From the cell containing the given text, extract its center point as [X, Y] coordinate. 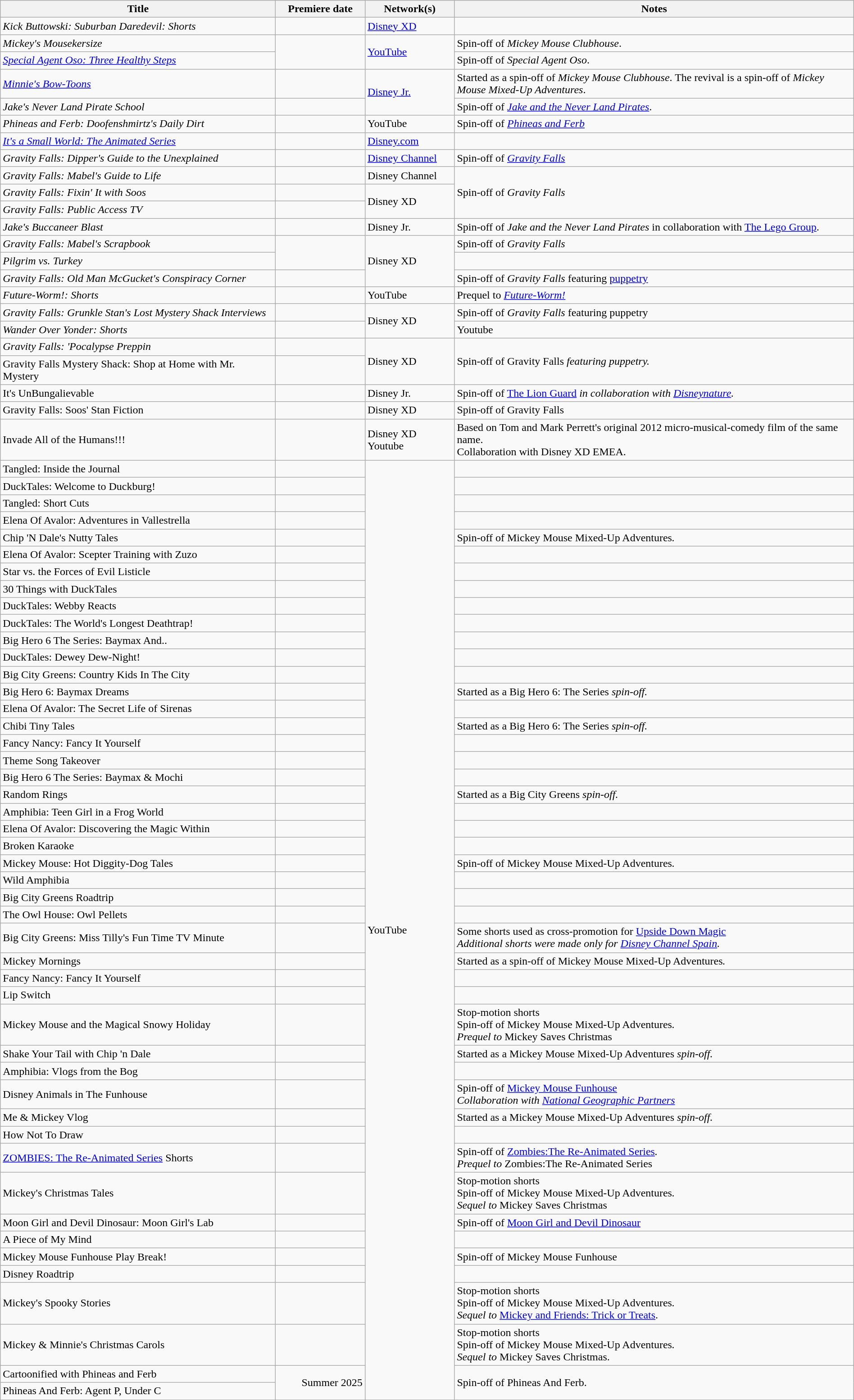
Elena Of Avalor: Scepter Training with Zuzo [138, 555]
Youtube [654, 330]
Spin-off of Jake and the Never Land Pirates. [654, 107]
DuckTales: Dewey Dew-Night! [138, 657]
Mickey Mouse and the Magical Snowy Holiday [138, 1024]
It's UnBungalievable [138, 393]
Big City Greens: Country Kids In The City [138, 675]
Cartoonified with Phineas and Ferb [138, 1374]
Gravity Falls: Mabel's Scrapbook [138, 244]
Amphibia: Vlogs from the Bog [138, 1071]
DuckTales: Webby Reacts [138, 606]
Disney Animals in The Funhouse [138, 1094]
Lip Switch [138, 995]
Jake's Never Land Pirate School [138, 107]
Mickey Mouse Funhouse Play Break! [138, 1257]
Theme Song Takeover [138, 760]
The Owl House: Owl Pellets [138, 915]
Mickey Mouse: Hot Diggity-Dog Tales [138, 863]
Gravity Falls: Grunkle Stan's Lost Mystery Shack Interviews [138, 313]
Gravity Falls: Old Man McGucket's Conspiracy Corner [138, 278]
Tangled: Short Cuts [138, 503]
Phineas And Ferb: Agent P, Under C [138, 1391]
Minnie's Bow-Toons [138, 84]
Me & Mickey Vlog [138, 1117]
Chibi Tiny Tales [138, 726]
Random Rings [138, 794]
Big Hero 6 The Series: Baymax & Mochi [138, 777]
Amphibia: Teen Girl in a Frog World [138, 812]
Started as a Big City Greens spin-off. [654, 794]
Title [138, 9]
Big Hero 6 The Series: Baymax And.. [138, 640]
Based on Tom and Mark Perrett's original 2012 micro-musical-comedy film of the same name.Collaboration with Disney XD EMEA. [654, 439]
Moon Girl and Devil Dinosaur: Moon Girl's Lab [138, 1223]
Big City Greens Roadtrip [138, 897]
Kick Buttowski: Suburban Daredevil: Shorts [138, 26]
Phineas and Ferb: Doofenshmirtz's Daily Dirt [138, 124]
Broken Karaoke [138, 846]
30 Things with DuckTales [138, 589]
Network(s) [410, 9]
Mickey's Christmas Tales [138, 1193]
Future-Worm!: Shorts [138, 295]
Elena Of Avalor: The Secret Life of Sirenas [138, 709]
DuckTales: Welcome to Duckburg! [138, 486]
Special Agent Oso: Three Healthy Steps [138, 60]
Summer 2025 [321, 1382]
Mickey & Minnie's Christmas Carols [138, 1345]
Elena Of Avalor: Discovering the Magic Within [138, 829]
Spin-off of Gravity Falls featuring puppetry. [654, 361]
ZOMBIES: The Re-Animated Series Shorts [138, 1158]
Gravity Falls: Public Access TV [138, 209]
Gravity Falls: Soos' Stan Fiction [138, 410]
Stop-motion shortsSpin-off of Mickey Mouse Mixed-Up Adventures.Prequel to Mickey Saves Christmas [654, 1024]
Disney XDYoutube [410, 439]
Star vs. the Forces of Evil Listicle [138, 572]
Wander Over Yonder: Shorts [138, 330]
Spin-off of Jake and the Never Land Pirates in collaboration with The Lego Group. [654, 227]
Premiere date [321, 9]
Gravity Falls: Fixin' It with Soos [138, 192]
Stop-motion shortsSpin-off of Mickey Mouse Mixed-Up Adventures.Sequel to Mickey Saves Christmas. [654, 1345]
Stop-motion shortsSpin-off of Mickey Mouse Mixed-Up Adventures.Sequel to Mickey Saves Christmas [654, 1193]
Disney Roadtrip [138, 1274]
DuckTales: The World's Longest Deathtrap! [138, 623]
Mickey's Spooky Stories [138, 1303]
Spin-off of Mickey Mouse Funhouse [654, 1257]
Tangled: Inside the Journal [138, 469]
Big City Greens: Miss Tilly's Fun Time TV Minute [138, 938]
Elena Of Avalor: Adventures in Vallestrella [138, 520]
Wild Amphibia [138, 880]
Big Hero 6: Baymax Dreams [138, 692]
Gravity Falls: Mabel's Guide to Life [138, 175]
Notes [654, 9]
How Not To Draw [138, 1134]
Spin-off of The Lion Guard in collaboration with Disneynature. [654, 393]
Started as a spin-off of Mickey Mouse Clubhouse. The revival is a spin-off of Mickey Mouse Mixed-Up Adventures. [654, 84]
Spin-off of Phineas And Ferb. [654, 1382]
Mickey Mornings [138, 961]
Spin-off of Zombies:The Re-Animated Series.Prequel to Zombies:The Re-Animated Series [654, 1158]
Spin-off of Special Agent Oso. [654, 60]
Spin-off of Moon Girl and Devil Dinosaur [654, 1223]
Spin-off of Mickey Mouse FunhouseCollaboration with National Geographic Partners [654, 1094]
Shake Your Tail with Chip 'n Dale [138, 1054]
Invade All of the Humans!!! [138, 439]
Gravity Falls: Dipper's Guide to the Unexplained [138, 158]
A Piece of My Mind [138, 1240]
Gravity Falls Mystery Shack: Shop at Home with Mr. Mystery [138, 370]
Disney.com [410, 141]
Pilgrim vs. Turkey [138, 261]
Spin-off of Mickey Mouse Clubhouse. [654, 43]
Stop-motion shortsSpin-off of Mickey Mouse Mixed-Up Adventures.Sequel to Mickey and Friends: Trick or Treats. [654, 1303]
Jake's Buccaneer Blast [138, 227]
Started as a spin-off of Mickey Mouse Mixed-Up Adventures. [654, 961]
It's a Small World: The Animated Series [138, 141]
Gravity Falls: 'Pocalypse Preppin [138, 347]
Prequel to Future-Worm! [654, 295]
Spin-off of Phineas and Ferb [654, 124]
Some shorts used as cross-promotion for Upside Down Magic Additional shorts were made only for Disney Channel Spain. [654, 938]
Chip 'N Dale's Nutty Tales [138, 537]
Mickey's Mousekersize [138, 43]
